Return [x, y] of the center of cell containing provided text 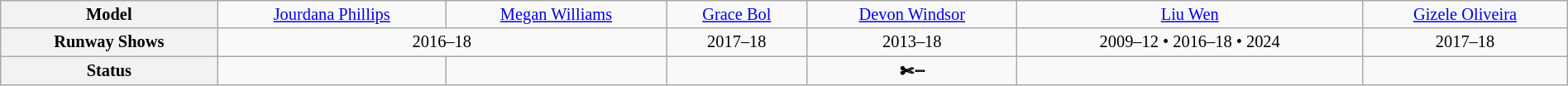
Jourdana Phillips [332, 14]
Devon Windsor [912, 14]
Model [109, 14]
Gizele Oliveira [1465, 14]
2016–18 [442, 42]
Runway Shows [109, 42]
✄┈ [912, 71]
2013–18 [912, 42]
Megan Williams [556, 14]
Grace Bol [737, 14]
2009–12 • 2016–18 • 2024 [1190, 42]
Status [109, 71]
Liu Wen [1190, 14]
